Determine the [X, Y] coordinate at the center of the cell enclosing the given text.  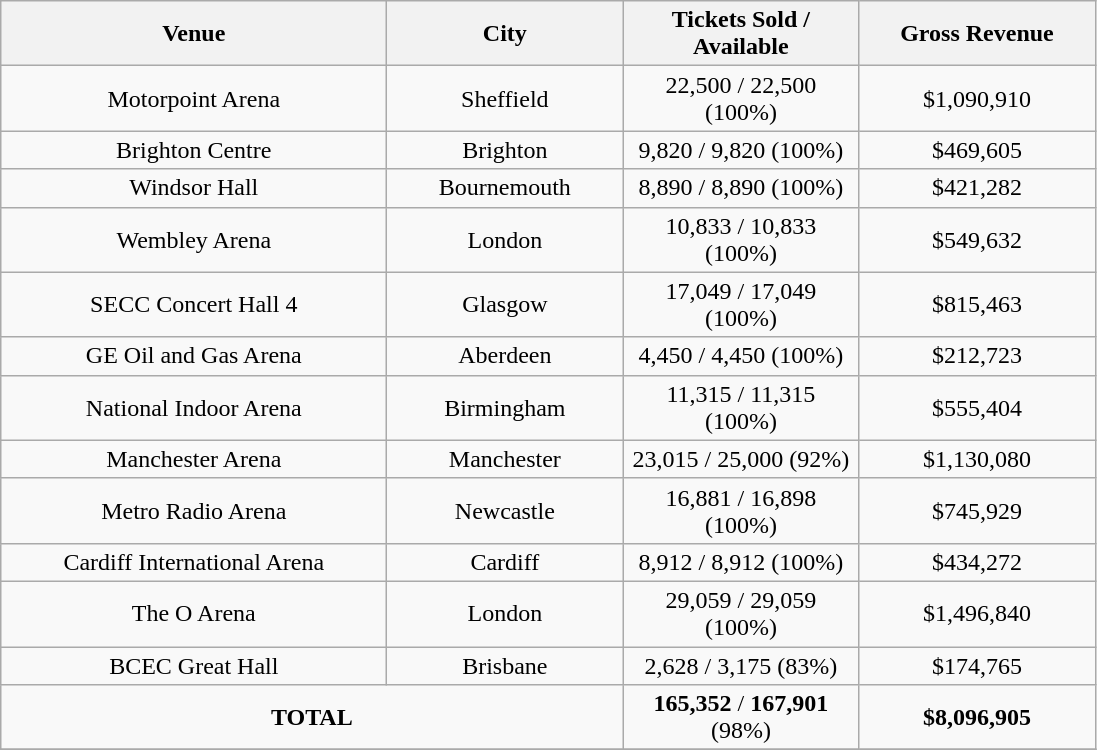
SECC Concert Hall 4 [194, 304]
GE Oil and Gas Arena [194, 356]
Brisbane [505, 665]
29,059 / 29,059 (100%) [741, 614]
Manchester Arena [194, 459]
$745,929 [977, 510]
23,015 / 25,000 (92%) [741, 459]
Wembley Arena [194, 240]
$421,282 [977, 188]
The O Arena [194, 614]
Birmingham [505, 408]
$469,605 [977, 150]
$549,632 [977, 240]
10,833 / 10,833 (100%) [741, 240]
Brighton Centre [194, 150]
$8,096,905 [977, 718]
Metro Radio Arena [194, 510]
11,315 / 11,315 (100%) [741, 408]
$212,723 [977, 356]
$1,090,910 [977, 98]
8,912 / 8,912 (100%) [741, 562]
$1,130,080 [977, 459]
2,628 / 3,175 (83%) [741, 665]
City [505, 34]
Venue [194, 34]
Motorpoint Arena [194, 98]
$815,463 [977, 304]
Cardiff International Arena [194, 562]
Gross Revenue [977, 34]
165,352 / 167,901 (98%) [741, 718]
Newcastle [505, 510]
$174,765 [977, 665]
Glasgow [505, 304]
Aberdeen [505, 356]
Brighton [505, 150]
$555,404 [977, 408]
BCEC Great Hall [194, 665]
17,049 / 17,049 (100%) [741, 304]
Bournemouth [505, 188]
8,890 / 8,890 (100%) [741, 188]
$1,496,840 [977, 614]
$434,272 [977, 562]
Cardiff [505, 562]
16,881 / 16,898 (100%) [741, 510]
4,450 / 4,450 (100%) [741, 356]
Sheffield [505, 98]
9,820 / 9,820 (100%) [741, 150]
Manchester [505, 459]
22,500 / 22,500 (100%) [741, 98]
Windsor Hall [194, 188]
Tickets Sold / Available [741, 34]
National Indoor Arena [194, 408]
TOTAL [312, 718]
